Detect which cell encompasses the target text, then output its [x, y] center coordinate. 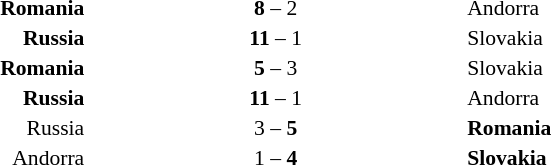
5 – 3 [276, 68]
3 – 5 [276, 128]
